Determine the [X, Y] coordinate at the center of the cell enclosing the given text.  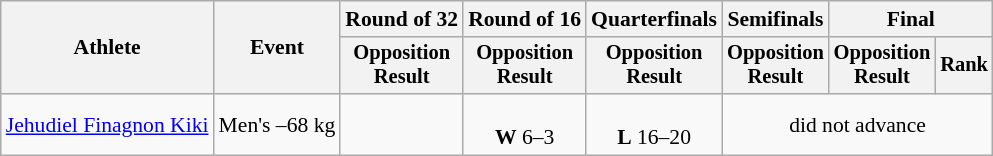
Men's –68 kg [278, 124]
Round of 16 [524, 19]
Quarterfinals [654, 19]
Round of 32 [402, 19]
W 6–3 [524, 124]
Semifinals [776, 19]
L 16–20 [654, 124]
Final [911, 19]
Event [278, 48]
did not advance [858, 124]
Jehudiel Finagnon Kiki [108, 124]
Rank [964, 66]
Athlete [108, 48]
